From the cell containing the given text, extract its center point as (x, y) coordinate. 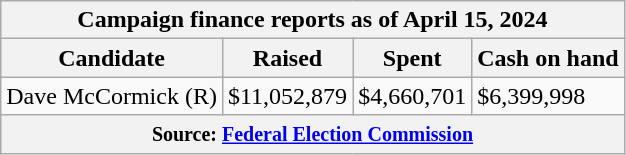
Cash on hand (548, 58)
Candidate (112, 58)
Dave McCormick (R) (112, 96)
Raised (287, 58)
$11,052,879 (287, 96)
Spent (412, 58)
Campaign finance reports as of April 15, 2024 (312, 20)
$6,399,998 (548, 96)
Source: Federal Election Commission (312, 134)
$4,660,701 (412, 96)
